Extract the [x, y] coordinate from the center of the cell holding the provided text.  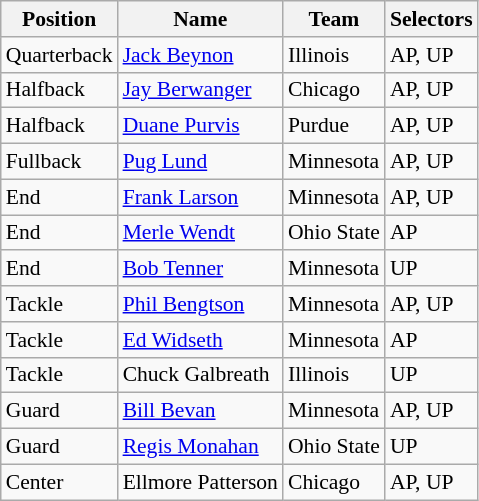
Frank Larson [200, 197]
Ed Widseth [200, 340]
Chuck Galbreath [200, 375]
Position [60, 19]
Bill Bevan [200, 411]
Duane Purvis [200, 126]
Name [200, 19]
Regis Monahan [200, 447]
Phil Bengtson [200, 304]
Jack Beynon [200, 55]
Pug Lund [200, 162]
Fullback [60, 162]
Quarterback [60, 55]
Team [334, 19]
Bob Tenner [200, 269]
Purdue [334, 126]
Selectors [432, 19]
Ellmore Patterson [200, 482]
Jay Berwanger [200, 90]
Center [60, 482]
Merle Wendt [200, 233]
